Pinpoint the cell where the given text exists, returning its [X, Y] midpoint coordinate. 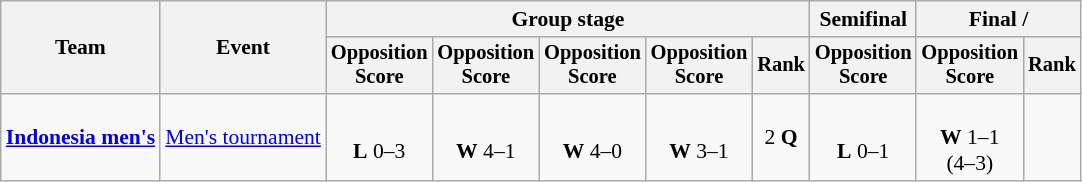
W 3–1 [700, 138]
Group stage [568, 19]
Event [243, 48]
Final / [998, 19]
Men's tournament [243, 138]
Semifinal [864, 19]
W 4–0 [592, 138]
W 4–1 [486, 138]
2 Q [781, 138]
Team [80, 48]
L 0–1 [864, 138]
L 0–3 [380, 138]
Indonesia men's [80, 138]
W 1–1(4–3) [970, 138]
